Extract the [X, Y] coordinate from the center of the cell holding the provided text.  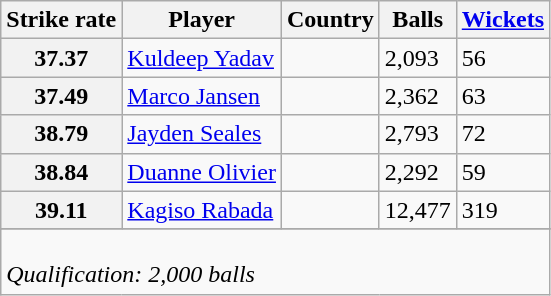
63 [502, 96]
37.37 [62, 58]
Kuldeep Yadav [202, 58]
Player [202, 20]
Marco Jansen [202, 96]
Qualification: 2,000 balls [276, 262]
59 [502, 172]
72 [502, 134]
56 [502, 58]
38.84 [62, 172]
319 [502, 210]
2,793 [418, 134]
2,292 [418, 172]
2,093 [418, 58]
Strike rate [62, 20]
2,362 [418, 96]
37.49 [62, 96]
Jayden Seales [202, 134]
Balls [418, 20]
12,477 [418, 210]
Country [330, 20]
39.11 [62, 210]
Kagiso Rabada [202, 210]
38.79 [62, 134]
Duanne Olivier [202, 172]
Wickets [502, 20]
